Return the [X, Y] coordinate for the center point of the cell that contains the specified text.  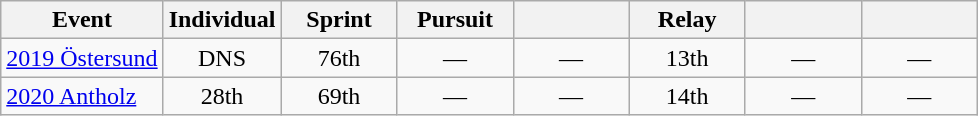
Event [82, 20]
2020 Antholz [82, 96]
Relay [687, 20]
13th [687, 58]
28th [222, 96]
Pursuit [455, 20]
Sprint [339, 20]
Individual [222, 20]
DNS [222, 58]
76th [339, 58]
2019 Östersund [82, 58]
14th [687, 96]
69th [339, 96]
